Capture the cell that displays the provided text and extract its [X, Y] central coordinate. 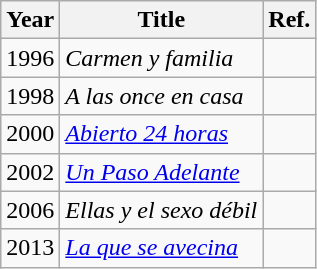
Ellas y el sexo débil [162, 210]
Ref. [290, 20]
2013 [30, 248]
Abierto 24 horas [162, 134]
2006 [30, 210]
A las once en casa [162, 96]
2000 [30, 134]
Carmen y familia [162, 58]
1998 [30, 96]
Year [30, 20]
La que se avecina [162, 248]
1996 [30, 58]
2002 [30, 172]
Un Paso Adelante [162, 172]
Title [162, 20]
